Find where the given text appears and provide that cell's center as (x, y) coordinate. 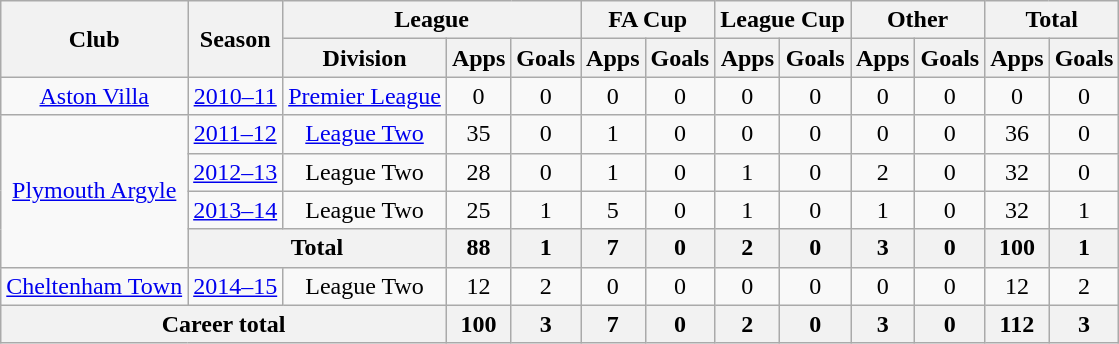
2010–11 (236, 96)
2011–12 (236, 134)
35 (478, 134)
Plymouth Argyle (94, 191)
Career total (224, 324)
5 (613, 210)
Season (236, 39)
Premier League (365, 96)
2013–14 (236, 210)
Cheltenham Town (94, 286)
36 (1017, 134)
25 (478, 210)
2012–13 (236, 172)
FA Cup (648, 20)
Club (94, 39)
Other (917, 20)
2014–15 (236, 286)
28 (478, 172)
Aston Villa (94, 96)
Division (365, 58)
League (432, 20)
88 (478, 248)
112 (1017, 324)
League Cup (783, 20)
